Find where the given text appears and provide that cell's center as (X, Y) coordinate. 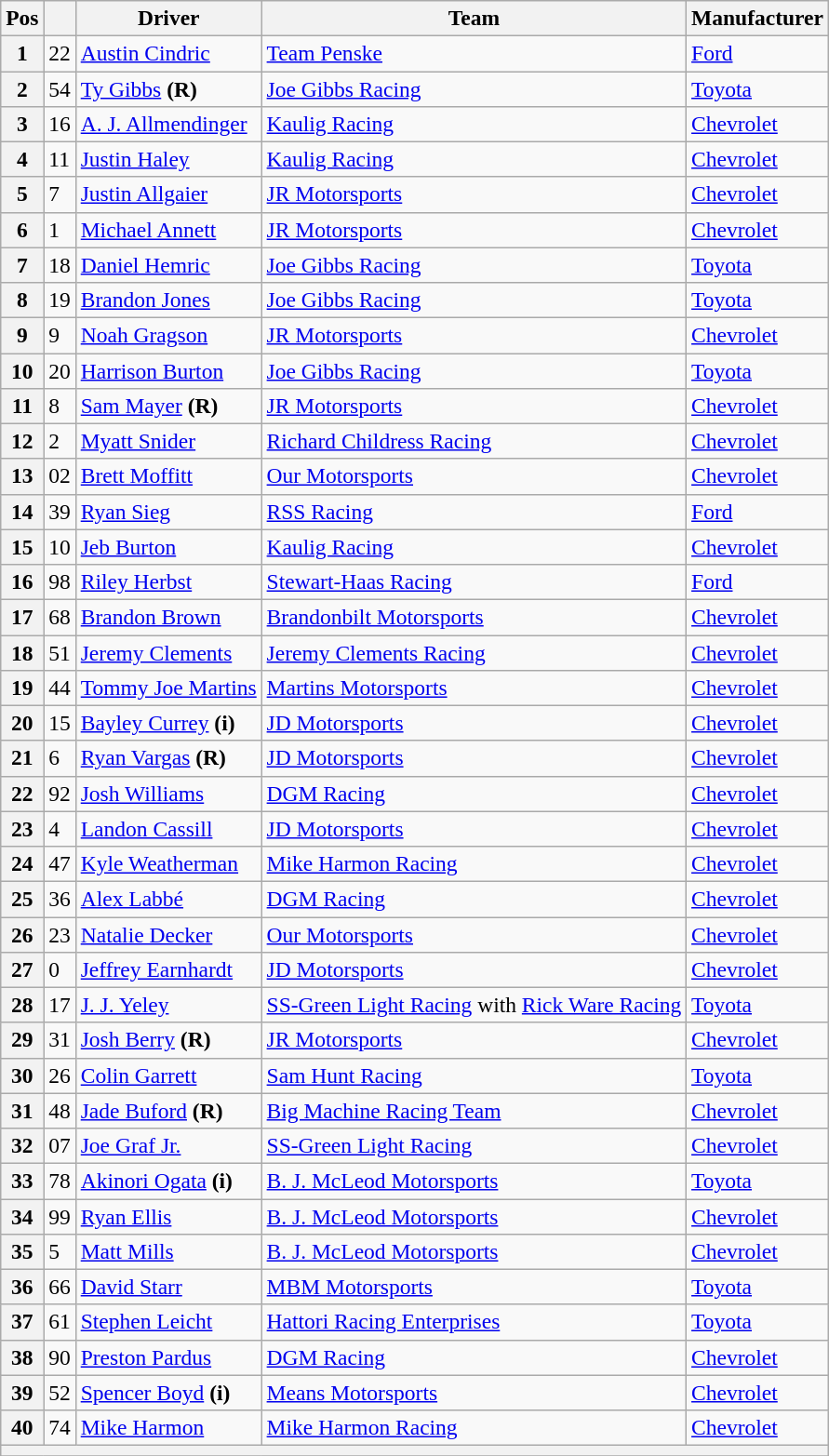
Ryan Ellis (168, 1216)
21 (22, 758)
27 (22, 969)
38 (22, 1357)
07 (60, 1145)
90 (60, 1357)
52 (60, 1393)
RSS Racing (474, 512)
Noah Gragson (168, 335)
25 (22, 899)
Big Machine Racing Team (474, 1111)
Ty Gibbs (R) (168, 88)
Manufacturer (757, 18)
Akinori Ogata (i) (168, 1181)
MBM Motorsports (474, 1287)
Brett Moffitt (168, 476)
Joe Graf Jr. (168, 1145)
Pos (22, 18)
Richard Childress Racing (474, 441)
Jade Buford (R) (168, 1111)
28 (22, 1005)
35 (22, 1251)
Ryan Sieg (168, 512)
Stephen Leicht (168, 1322)
Jeremy Clements (168, 652)
51 (60, 652)
Team Penske (474, 53)
A. J. Allmendinger (168, 124)
Myatt Snider (168, 441)
47 (60, 863)
37 (22, 1322)
Brandonbilt Motorsports (474, 617)
Josh Williams (168, 794)
3 (22, 124)
68 (60, 617)
Austin Cindric (168, 53)
Means Motorsports (474, 1393)
02 (60, 476)
Stewart-Haas Racing (474, 581)
Daniel Hemric (168, 265)
29 (22, 1040)
Jeffrey Earnhardt (168, 969)
Michael Annett (168, 230)
Tommy Joe Martins (168, 688)
Justin Haley (168, 159)
0 (60, 969)
Mike Harmon (168, 1427)
54 (60, 88)
33 (22, 1181)
Landon Cassill (168, 829)
SS-Green Light Racing with Rick Ware Racing (474, 1005)
Riley Herbst (168, 581)
Driver (168, 18)
92 (60, 794)
40 (22, 1427)
SS-Green Light Racing (474, 1145)
Alex Labbé (168, 899)
12 (22, 441)
Matt Mills (168, 1251)
Harrison Burton (168, 370)
David Starr (168, 1287)
34 (22, 1216)
Sam Mayer (R) (168, 406)
Justin Allgaier (168, 194)
44 (60, 688)
Preston Pardus (168, 1357)
Sam Hunt Racing (474, 1075)
Natalie Decker (168, 934)
Team (474, 18)
30 (22, 1075)
Brandon Jones (168, 300)
66 (60, 1287)
Martins Motorsports (474, 688)
14 (22, 512)
Brandon Brown (168, 617)
98 (60, 581)
13 (22, 476)
Ryan Vargas (R) (168, 758)
78 (60, 1181)
Kyle Weatherman (168, 863)
Josh Berry (R) (168, 1040)
Jeremy Clements Racing (474, 652)
Bayley Currey (i) (168, 723)
32 (22, 1145)
48 (60, 1111)
24 (22, 863)
74 (60, 1427)
J. J. Yeley (168, 1005)
61 (60, 1322)
Jeb Burton (168, 547)
Spencer Boyd (i) (168, 1393)
99 (60, 1216)
Colin Garrett (168, 1075)
Hattori Racing Enterprises (474, 1322)
